Capture the cell that displays the provided text and extract its (x, y) central coordinate. 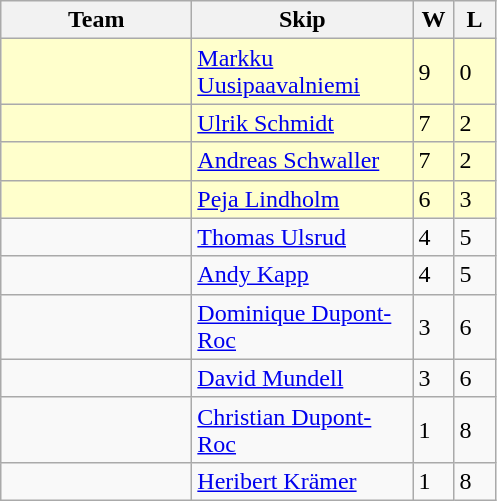
Christian Dupont-Roc (302, 430)
Peja Lindholm (302, 199)
0 (474, 72)
W (434, 20)
Ulrik Schmidt (302, 123)
Andreas Schwaller (302, 161)
Dominique Dupont-Roc (302, 326)
Heribert Krämer (302, 481)
L (474, 20)
Team (96, 20)
Thomas Ulsrud (302, 237)
Skip (302, 20)
Andy Kapp (302, 275)
Markku Uusipaavalniemi (302, 72)
David Mundell (302, 378)
9 (434, 72)
